Extract the (x, y) coordinate from the center of the cell holding the provided text.  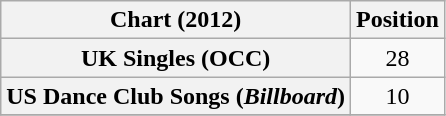
Position (398, 20)
10 (398, 96)
US Dance Club Songs (Billboard) (176, 96)
28 (398, 58)
UK Singles (OCC) (176, 58)
Chart (2012) (176, 20)
